For the text-containing cell, return its midpoint in (x, y) coordinate format. 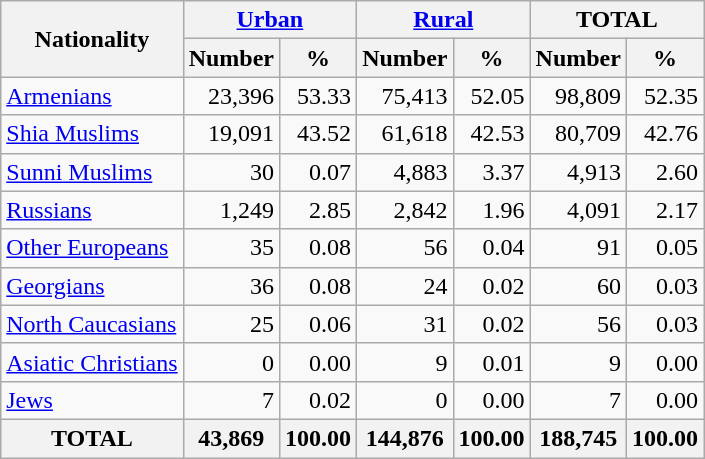
98,809 (578, 96)
2.60 (664, 172)
1.96 (492, 210)
Sunni Muslims (92, 172)
3.37 (492, 172)
25 (231, 324)
19,091 (231, 134)
43,869 (231, 438)
Shia Muslims (92, 134)
Nationality (92, 39)
Asiatic Christians (92, 362)
31 (405, 324)
Urban (270, 20)
35 (231, 248)
24 (405, 286)
53.33 (318, 96)
4,883 (405, 172)
Georgians (92, 286)
0.06 (318, 324)
2.85 (318, 210)
43.52 (318, 134)
Armenians (92, 96)
1,249 (231, 210)
91 (578, 248)
2,842 (405, 210)
60 (578, 286)
0.05 (664, 248)
Jews (92, 400)
42.76 (664, 134)
0.01 (492, 362)
52.05 (492, 96)
North Caucasians (92, 324)
4,091 (578, 210)
30 (231, 172)
2.17 (664, 210)
Russians (92, 210)
144,876 (405, 438)
Other Europeans (92, 248)
36 (231, 286)
42.53 (492, 134)
75,413 (405, 96)
52.35 (664, 96)
188,745 (578, 438)
0.04 (492, 248)
23,396 (231, 96)
Rural (444, 20)
61,618 (405, 134)
80,709 (578, 134)
4,913 (578, 172)
0.07 (318, 172)
